Provide the (X, Y) coordinate of the cell's center where the given text is located.  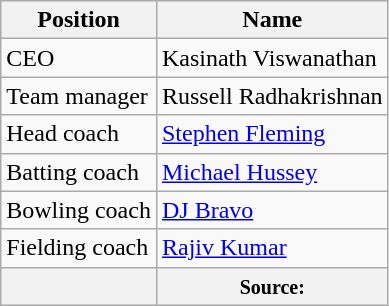
Michael Hussey (272, 172)
Head coach (79, 134)
CEO (79, 58)
Batting coach (79, 172)
Rajiv Kumar (272, 248)
Bowling coach (79, 210)
Position (79, 20)
Stephen Fleming (272, 134)
Name (272, 20)
Source: (272, 286)
Kasinath Viswanathan (272, 58)
Russell Radhakrishnan (272, 96)
Fielding coach (79, 248)
Team manager (79, 96)
DJ Bravo (272, 210)
